Search for the cell housing the specified text and yield its [X, Y] center coordinate. 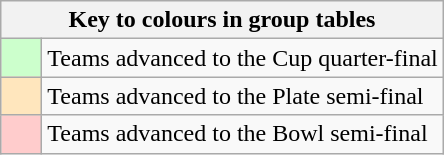
Teams advanced to the Cup quarter-final [242, 58]
Teams advanced to the Plate semi-final [242, 96]
Teams advanced to the Bowl semi-final [242, 134]
Key to colours in group tables [222, 20]
